Return the [X, Y] coordinate for the center point of the cell that contains the specified text.  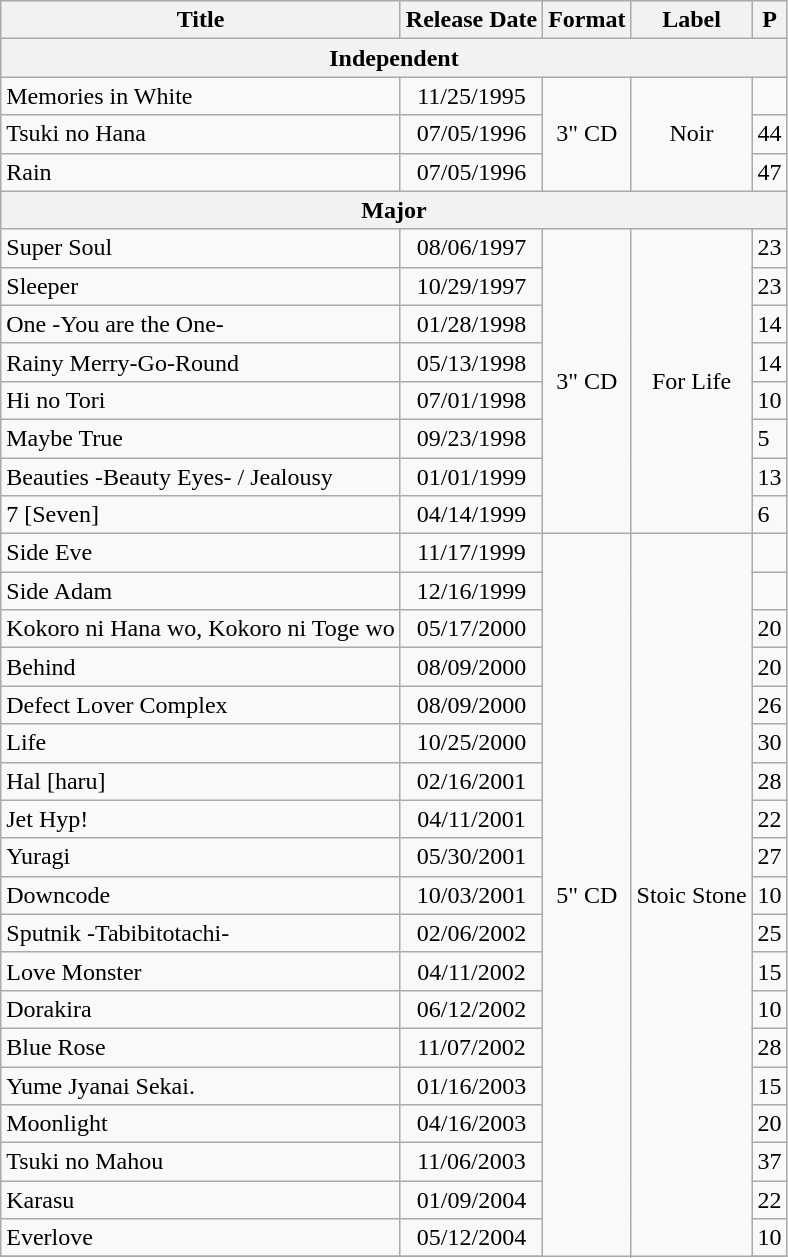
13 [770, 477]
08/06/1997 [471, 248]
01/16/2003 [471, 1085]
05/30/2001 [471, 857]
02/06/2002 [471, 933]
Stoic Stone [692, 896]
27 [770, 857]
04/11/2002 [471, 971]
44 [770, 134]
Behind [201, 667]
One -You are the One- [201, 324]
04/11/2001 [471, 819]
01/01/1999 [471, 477]
10/25/2000 [471, 743]
01/28/1998 [471, 324]
02/16/2001 [471, 781]
05/13/1998 [471, 362]
Maybe True [201, 438]
Life [201, 743]
Love Monster [201, 971]
11/07/2002 [471, 1047]
Dorakira [201, 1009]
11/06/2003 [471, 1162]
04/14/1999 [471, 515]
Memories in White [201, 96]
Independent [394, 58]
06/12/2002 [471, 1009]
04/16/2003 [471, 1124]
12/16/1999 [471, 591]
P [770, 20]
Beauties -Beauty Eyes- / Jealousy [201, 477]
Downcode [201, 895]
Rainy Merry-Go-Round [201, 362]
47 [770, 172]
Title [201, 20]
Hi no Tori [201, 400]
11/17/1999 [471, 553]
Rain [201, 172]
Major [394, 210]
Jet Hyp! [201, 819]
05/12/2004 [471, 1238]
01/09/2004 [471, 1200]
Karasu [201, 1200]
Defect Lover Complex [201, 705]
Yume Jyanai Sekai. [201, 1085]
Sleeper [201, 286]
Yuragi [201, 857]
Blue Rose [201, 1047]
Noir [692, 134]
Format [587, 20]
11/25/1995 [471, 96]
Side Eve [201, 553]
09/23/1998 [471, 438]
05/17/2000 [471, 629]
30 [770, 743]
10/03/2001 [471, 895]
6 [770, 515]
Moonlight [201, 1124]
Side Adam [201, 591]
Everlove [201, 1238]
Hal [haru] [201, 781]
For Life [692, 381]
37 [770, 1162]
Release Date [471, 20]
Tsuki no Mahou [201, 1162]
25 [770, 933]
5" CD [587, 896]
7 [Seven] [201, 515]
07/01/1998 [471, 400]
Super Soul [201, 248]
Sputnik -Tabibitotachi- [201, 933]
26 [770, 705]
Tsuki no Hana [201, 134]
Kokoro ni Hana wo, Kokoro ni Toge wo [201, 629]
5 [770, 438]
10/29/1997 [471, 286]
Label [692, 20]
